Extract the (x, y) coordinate from the center of the cell holding the provided text.  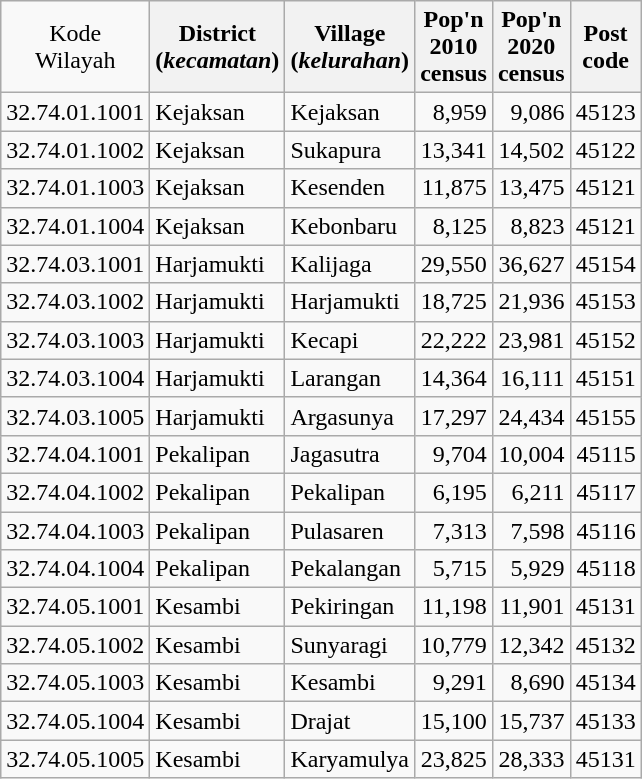
32.74.03.1002 (76, 302)
32.74.05.1001 (76, 607)
32.74.04.1002 (76, 492)
11,198 (454, 607)
45151 (606, 378)
8,690 (531, 683)
7,313 (454, 531)
13,341 (454, 150)
22,222 (454, 340)
5,929 (531, 569)
32.74.01.1001 (76, 112)
18,725 (454, 302)
45153 (606, 302)
Karyamulya (350, 759)
16,111 (531, 378)
Pekiringan (350, 607)
32.74.03.1001 (76, 264)
Village (kelurahan) (350, 47)
11,901 (531, 607)
32.74.05.1002 (76, 645)
Pop'n 2010census (454, 47)
10,779 (454, 645)
9,704 (454, 454)
10,004 (531, 454)
32.74.05.1005 (76, 759)
Pop'n 2020census (531, 47)
Kecapi (350, 340)
8,125 (454, 226)
23,981 (531, 340)
32.74.04.1003 (76, 531)
32.74.03.1004 (76, 378)
32.74.01.1003 (76, 188)
21,936 (531, 302)
Argasunya (350, 416)
24,434 (531, 416)
29,550 (454, 264)
32.74.01.1002 (76, 150)
6,211 (531, 492)
15,737 (531, 721)
9,086 (531, 112)
11,875 (454, 188)
Kesenden (350, 188)
45117 (606, 492)
Sunyaragi (350, 645)
Kalijaga (350, 264)
45133 (606, 721)
32.74.01.1004 (76, 226)
15,100 (454, 721)
45152 (606, 340)
32.74.03.1003 (76, 340)
45123 (606, 112)
14,364 (454, 378)
District (kecamatan) (218, 47)
Drajat (350, 721)
Kode Wilayah (76, 47)
Sukapura (350, 150)
14,502 (531, 150)
32.74.03.1005 (76, 416)
Jagasutra (350, 454)
8,823 (531, 226)
45115 (606, 454)
32.74.05.1003 (76, 683)
6,195 (454, 492)
36,627 (531, 264)
Larangan (350, 378)
32.74.04.1001 (76, 454)
8,959 (454, 112)
45154 (606, 264)
Pekalangan (350, 569)
17,297 (454, 416)
12,342 (531, 645)
45118 (606, 569)
32.74.05.1004 (76, 721)
45134 (606, 683)
7,598 (531, 531)
Pulasaren (350, 531)
28,333 (531, 759)
32.74.04.1004 (76, 569)
9,291 (454, 683)
5,715 (454, 569)
Postcode (606, 47)
45155 (606, 416)
45122 (606, 150)
45132 (606, 645)
Kebonbaru (350, 226)
45116 (606, 531)
13,475 (531, 188)
23,825 (454, 759)
